Provide the [X, Y] coordinate of the cell's center where the given text is located.  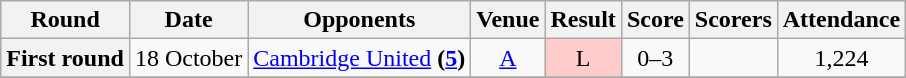
Round [66, 20]
Score [655, 20]
Cambridge United (5) [360, 58]
A [508, 58]
Scorers [733, 20]
Attendance [841, 20]
18 October [188, 58]
Result [583, 20]
Opponents [360, 20]
First round [66, 58]
0–3 [655, 58]
1,224 [841, 58]
Date [188, 20]
L [583, 58]
Venue [508, 20]
